Search for the cell housing the specified text and yield its [X, Y] center coordinate. 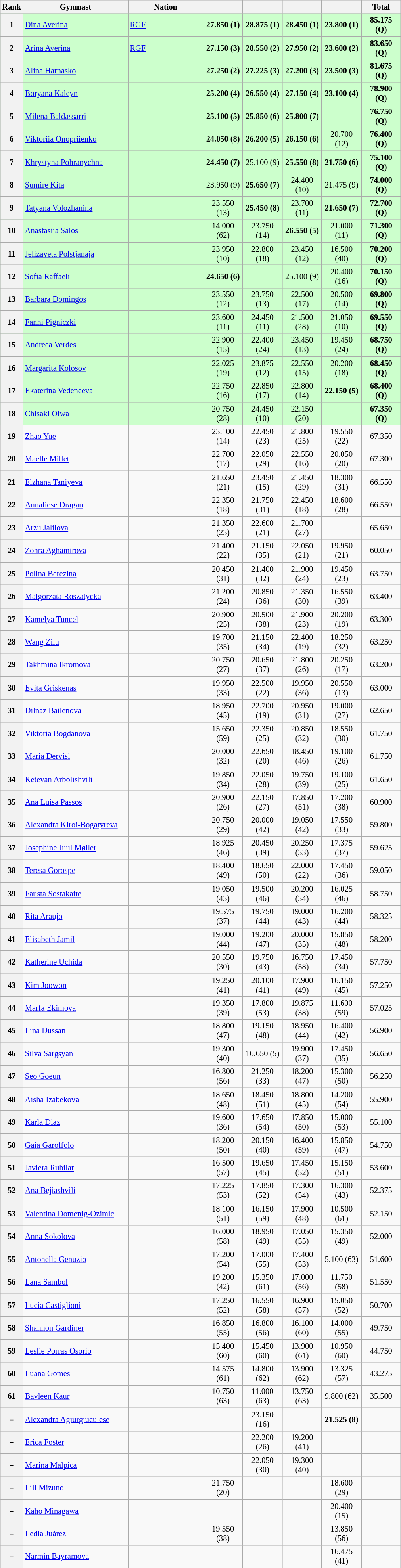
26.550 (5) [302, 231]
21.650 (21) [223, 482]
19.750 (43) [263, 962]
21.750 (20) [223, 1488]
22.650 (20) [263, 756]
Ketevan Arbolishvili [75, 779]
83.650 (Q) [381, 48]
23.600 (2) [342, 48]
20.550 (30) [223, 962]
23.450 (12) [302, 254]
22.050 (30) [263, 1465]
18.800 (45) [302, 1099]
15.400 (60) [223, 1351]
19.200 (41) [302, 1442]
19.550 (38) [223, 1534]
19.900 (37) [302, 1054]
55.100 [381, 1122]
12 [12, 276]
17.650 (54) [263, 1122]
Rank [12, 7]
28.550 (2) [263, 48]
19.100 (25) [342, 779]
34 [12, 779]
22.800 (18) [263, 254]
17.450 (36) [342, 871]
17.400 (53) [302, 1259]
63.200 [381, 665]
68.400 (Q) [381, 391]
21.000 (11) [342, 231]
Javiera Rubilar [75, 1168]
20.700 (12) [342, 139]
20.200 (34) [302, 894]
19.750 (44) [263, 917]
23.450 (13) [302, 345]
15.050 (52) [342, 1305]
28.875 (1) [263, 25]
Polina Berezina [75, 574]
19.600 (36) [223, 1122]
16.850 (55) [223, 1328]
15.150 (51) [342, 1168]
51.600 [381, 1259]
16.650 (5) [263, 1054]
22.600 (21) [263, 528]
25.550 (8) [302, 162]
61 [12, 1396]
10.500 (61) [342, 1214]
22.450 (18) [302, 505]
21.200 (24) [223, 596]
72.700 (Q) [381, 208]
53.600 [381, 1168]
23.800 (1) [342, 25]
52.375 [381, 1191]
20.250 (17) [342, 665]
21.350 (23) [223, 528]
52.150 [381, 1214]
18.250 (32) [342, 642]
23.500 (3) [342, 71]
20.200 (18) [342, 368]
9 [12, 208]
21.900 (23) [302, 619]
15.450 (60) [263, 1351]
Tatyana Volozhanina [75, 208]
49 [12, 1122]
57.750 [381, 962]
5 [12, 117]
23.550 (13) [223, 208]
Viktoriia Onopriienko [75, 139]
Khrystyna Pohranychna [75, 162]
19.350 (39) [223, 1008]
19.200 (47) [263, 939]
59 [12, 1351]
5.100 (63) [342, 1259]
20.450 (31) [223, 574]
16.400 (59) [302, 1145]
Barbara Domingos [75, 299]
Marfa Ekimova [75, 1008]
54.750 [381, 1145]
27.950 (2) [302, 48]
20.900 (26) [223, 802]
41 [12, 939]
21.750 (31) [263, 505]
21.350 (30) [302, 596]
60 [12, 1374]
63.300 [381, 619]
15.000 (53) [342, 1122]
Seo Goeun [75, 1076]
27.150 (4) [302, 94]
22.400 (19) [302, 642]
22.400 (24) [263, 345]
21.800 (26) [302, 665]
Boryana Kaleyn [75, 94]
Lana Sambol [75, 1282]
13.750 (63) [302, 1396]
22.750 (16) [223, 391]
Dilnaz Bailenova [75, 711]
55.900 [381, 1099]
Lili Mizuno [75, 1488]
23.875 (12) [263, 368]
17.850 (51) [302, 802]
23.600 (11) [223, 322]
Alina Harnasko [75, 71]
20.500 (38) [263, 619]
16.400 (42) [342, 1031]
23.950 (9) [223, 185]
Rita Araujo [75, 917]
27.250 (2) [223, 71]
Kim Joowon [75, 985]
22 [12, 505]
Alexandra Agiurgiuculese [75, 1419]
Annaliese Dragan [75, 505]
17.200 (54) [223, 1259]
16.200 (44) [342, 917]
43.275 [381, 1374]
24.450 (11) [263, 322]
48 [12, 1099]
25.450 (8) [263, 208]
18.450 (46) [302, 756]
19.000 (27) [342, 711]
23 [12, 528]
23.700 (11) [302, 208]
56.900 [381, 1031]
19.250 (41) [223, 985]
53 [12, 1214]
20.450 (39) [263, 848]
22.500 (22) [263, 688]
23.750 (13) [263, 299]
25.800 (7) [302, 117]
44.750 [381, 1351]
67.350 (Q) [381, 414]
20 [12, 459]
Total [381, 7]
18.650 (50) [263, 871]
21.525 (8) [342, 1419]
Evita Griskenas [75, 688]
Valentina Domenig-Ozimic [75, 1214]
19.450 (24) [342, 345]
Arzu Jalilova [75, 528]
16.300 (43) [342, 1191]
19.950 (33) [223, 688]
74.000 (Q) [381, 185]
20.850 (36) [263, 596]
Ana Bejiashvili [75, 1191]
Milena Baldassarri [75, 117]
51.550 [381, 1282]
Chisaki Oiwa [75, 414]
3 [12, 71]
16.100 (60) [302, 1328]
40 [12, 917]
17.800 (53) [263, 1008]
24.450 (7) [223, 162]
22.050 (29) [263, 459]
16.550 (39) [342, 596]
8 [12, 185]
37 [12, 848]
16.500 (40) [342, 254]
17.250 (52) [223, 1305]
18.600 (29) [342, 1488]
Lina Dussan [75, 1031]
13 [12, 299]
26.550 (4) [263, 94]
52.000 [381, 1237]
27.200 (3) [302, 71]
18.300 (31) [342, 482]
15.350 (49) [342, 1237]
23.100 (4) [342, 94]
28.450 (1) [302, 25]
14 [12, 322]
15 [12, 345]
58.325 [381, 917]
18.550 (30) [342, 733]
58.200 [381, 939]
Kamelya Tuncel [75, 619]
17.000 (56) [302, 1282]
Gaia Garoffolo [75, 1145]
25.850 (6) [263, 117]
Gymnast [75, 7]
17.225 (53) [223, 1191]
54 [12, 1237]
17.900 (48) [302, 1214]
51 [12, 1168]
Zhao Yue [75, 437]
22.500 (17) [302, 299]
Sumire Kita [75, 185]
26.200 (5) [263, 139]
17.450 (34) [342, 962]
Fanni Pigniczki [75, 322]
19.850 (34) [223, 779]
18 [12, 414]
23.100 (14) [223, 437]
22.350 (25) [263, 733]
Karla Diaz [75, 1122]
18.200 (47) [302, 1076]
20.950 (31) [302, 711]
20.550 (13) [342, 688]
20.000 (35) [302, 939]
50 [12, 1145]
Wang Zilu [75, 642]
20.500 (14) [342, 299]
24.400 (10) [302, 185]
18.800 (47) [223, 1031]
24.450 (10) [263, 414]
22.800 (14) [302, 391]
19.500 (46) [263, 894]
29 [12, 665]
Maria Dervisi [75, 756]
20.900 (25) [223, 619]
17.450 (52) [302, 1168]
18.950 (49) [263, 1237]
22.050 (21) [302, 551]
21.050 (10) [342, 322]
23.950 (10) [223, 254]
7 [12, 162]
21.150 (34) [263, 642]
15.300 (50) [342, 1076]
57.025 [381, 1008]
Luana Gomes [75, 1374]
Nation [166, 7]
Arina Averina [75, 48]
76.400 (Q) [381, 139]
15.850 (48) [342, 939]
Ana Luisa Passos [75, 802]
25.200 (4) [223, 94]
19.700 (35) [223, 642]
Jelizaveta Polstjanaja [75, 254]
23.750 (14) [263, 231]
19.875 (38) [302, 1008]
18.450 (51) [263, 1099]
20.000 (42) [263, 825]
60.050 [381, 551]
15.650 (59) [223, 733]
Takhmina Ikromova [75, 665]
46 [12, 1054]
22.200 (26) [263, 1442]
45 [12, 1031]
19.950 (36) [302, 688]
70.200 (Q) [381, 254]
18.950 (44) [302, 1031]
24.650 (6) [223, 276]
19.950 (21) [342, 551]
18.100 (51) [223, 1214]
19.575 (37) [223, 917]
14.000 (62) [223, 231]
Zohra Aghamirova [75, 551]
10.750 (63) [223, 1396]
17.050 (55) [302, 1237]
17.550 (33) [342, 825]
18.650 (48) [223, 1099]
Anastasiia Salos [75, 231]
Antonella Genuzio [75, 1259]
28 [12, 642]
27 [12, 619]
20.200 (19) [342, 619]
19.000 (44) [223, 939]
19.000 (43) [302, 917]
16.750 (58) [302, 962]
Margarita Kolosov [75, 368]
57 [12, 1305]
59.625 [381, 848]
78.900 (Q) [381, 94]
17.900 (49) [302, 985]
20.750 (28) [223, 414]
35.500 [381, 1396]
18.200 (50) [223, 1145]
19.650 (45) [263, 1168]
63.250 [381, 642]
22.150 (5) [342, 391]
18.600 (28) [342, 505]
17.375 (37) [342, 848]
Teresa Gorospe [75, 871]
Elisabeth Jamil [75, 939]
19.550 (22) [342, 437]
19.200 (42) [223, 1282]
14.200 (54) [342, 1099]
9.800 (62) [342, 1396]
13.325 (57) [342, 1374]
11.750 (58) [342, 1282]
17.450 (35) [342, 1054]
16.150 (59) [263, 1214]
20.050 (20) [342, 459]
16.500 (57) [223, 1168]
Dina Averina [75, 25]
4 [12, 94]
69.550 (Q) [381, 322]
35 [12, 802]
Malgorzata Roszatycka [75, 596]
18.925 (46) [223, 848]
19 [12, 437]
52 [12, 1191]
17.200 (38) [342, 802]
23.450 (15) [263, 482]
20.150 (40) [263, 1145]
25.650 (7) [263, 185]
22.900 (15) [223, 345]
81.675 (Q) [381, 71]
Shannon Gardiner [75, 1328]
18.400 (49) [223, 871]
20.250 (33) [302, 848]
16.550 (58) [263, 1305]
57.250 [381, 985]
22.150 (27) [263, 802]
20.400 (16) [342, 276]
21.500 (28) [302, 322]
44 [12, 1008]
Elzhana Taniyeva [75, 482]
10 [12, 231]
Josephine Juul Møller [75, 848]
21.900 (24) [302, 574]
16.025 (46) [342, 894]
63.400 [381, 596]
6 [12, 139]
19.050 (42) [302, 825]
Sofia Raffaeli [75, 276]
21.800 (25) [302, 437]
33 [12, 756]
22.350 (18) [223, 505]
56.650 [381, 1054]
39 [12, 894]
Aisha Izabekova [75, 1099]
62.650 [381, 711]
Andreea Verdes [75, 345]
10.950 (60) [342, 1351]
Ledia Juárez [75, 1534]
27.150 (3) [223, 48]
63.750 [381, 574]
23.550 (12) [223, 299]
20.750 (27) [223, 665]
17.000 (55) [263, 1259]
Lucia Castiglioni [75, 1305]
14.800 (62) [263, 1374]
38 [12, 871]
76.750 (Q) [381, 117]
59.050 [381, 871]
Bavleen Kaur [75, 1396]
47 [12, 1076]
60.900 [381, 802]
17.850 (50) [302, 1122]
Silva Sargsyan [75, 1054]
Kaho Minagawa [75, 1511]
22.150 (20) [302, 414]
22.450 (23) [263, 437]
23.150 (16) [263, 1419]
16.000 (58) [223, 1237]
67.350 [381, 437]
2 [12, 48]
65.650 [381, 528]
22.850 (17) [263, 391]
24.050 (8) [223, 139]
32 [12, 733]
42 [12, 962]
31 [12, 711]
36 [12, 825]
11.000 (63) [263, 1396]
21.150 (35) [263, 551]
27.850 (1) [223, 25]
17.300 (54) [302, 1191]
Fausta Sostakaite [75, 894]
18.950 (45) [223, 711]
22.700 (19) [263, 711]
22.025 (19) [223, 368]
21.700 (27) [302, 528]
16.150 (45) [342, 985]
21.450 (29) [302, 482]
19.150 (48) [263, 1031]
21 [12, 482]
Marina Malpica [75, 1465]
Ekaterina Vedeneeva [75, 391]
26 [12, 596]
Anna Sokolova [75, 1237]
69.800 (Q) [381, 299]
21.250 (33) [263, 1076]
16.475 (41) [342, 1557]
16.900 (57) [302, 1305]
21.400 (32) [263, 574]
30 [12, 688]
Narmin Bayramova [75, 1557]
24 [12, 551]
16 [12, 368]
67.300 [381, 459]
Maelle Millet [75, 459]
26.150 (6) [302, 139]
Viktoria Bogdanova [75, 733]
85.175 (Q) [381, 25]
68.750 (Q) [381, 345]
20.750 (29) [223, 825]
21.400 (22) [223, 551]
49.750 [381, 1328]
22.000 (22) [302, 871]
71.300 (Q) [381, 231]
20.850 (32) [302, 733]
25.100 (5) [223, 117]
13.900 (62) [302, 1374]
43 [12, 985]
11 [12, 254]
21.475 (9) [342, 185]
15.350 (61) [263, 1282]
20.400 (15) [342, 1511]
22.700 (17) [223, 459]
27.225 (3) [263, 71]
Leslie Porras Osorio [75, 1351]
Katherine Uchida [75, 962]
1 [12, 25]
17.850 (52) [263, 1191]
56.250 [381, 1076]
19.750 (39) [302, 779]
22.550 (16) [302, 459]
21.650 (7) [342, 208]
59.800 [381, 825]
25 [12, 574]
20.650 (37) [263, 665]
56 [12, 1282]
22.050 (28) [263, 779]
Alexandra Kiroi-Bogatyreva [75, 825]
55 [12, 1259]
19.050 (43) [223, 894]
Erica Foster [75, 1442]
58.750 [381, 894]
19.100 (26) [342, 756]
13.850 (56) [342, 1534]
50.700 [381, 1305]
70.150 (Q) [381, 276]
14.000 (55) [342, 1328]
13.900 (61) [302, 1351]
20.100 (41) [263, 985]
63.000 [381, 688]
14.575 (61) [223, 1374]
20.000 (32) [223, 756]
68.450 (Q) [381, 368]
61.650 [381, 779]
75.100 (Q) [381, 162]
21.750 (6) [342, 162]
19.450 (23) [342, 574]
58 [12, 1328]
11.600 (59) [342, 1008]
17 [12, 391]
22.550 (15) [302, 368]
15.850 (47) [342, 1145]
